Find where the given text appears and provide that cell's center as (x, y) coordinate. 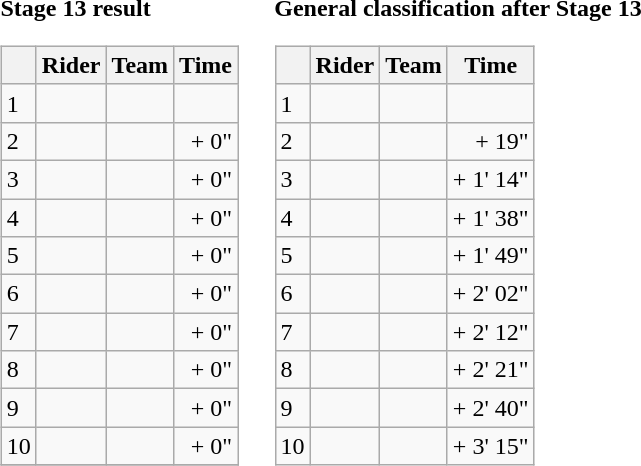
+ 2' 12" (490, 332)
+ 2' 21" (490, 370)
+ 1' 14" (490, 179)
+ 2' 02" (490, 294)
+ 1' 38" (490, 217)
+ 2' 40" (490, 408)
+ 19" (490, 141)
+ 3' 15" (490, 446)
+ 1' 49" (490, 256)
